Locate the cell with the specified text and output its [X, Y] center coordinate. 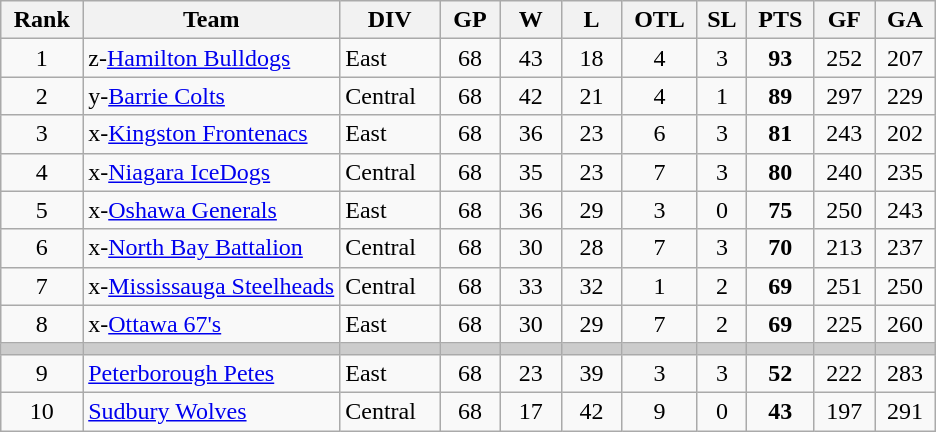
52 [780, 373]
y-Barrie Colts [212, 96]
z-Hamilton Bulldogs [212, 58]
x-Kingston Frontenacs [212, 134]
33 [530, 286]
Rank [42, 20]
W [530, 20]
260 [906, 324]
291 [906, 411]
251 [844, 286]
70 [780, 248]
10 [42, 411]
GP [470, 20]
18 [592, 58]
297 [844, 96]
Team [212, 20]
Sudbury Wolves [212, 411]
202 [906, 134]
89 [780, 96]
39 [592, 373]
229 [906, 96]
28 [592, 248]
93 [780, 58]
35 [530, 172]
8 [42, 324]
80 [780, 172]
213 [844, 248]
235 [906, 172]
81 [780, 134]
17 [530, 411]
x-Oshawa Generals [212, 210]
21 [592, 96]
197 [844, 411]
PTS [780, 20]
240 [844, 172]
237 [906, 248]
x-Ottawa 67's [212, 324]
SL [722, 20]
207 [906, 58]
5 [42, 210]
OTL [660, 20]
222 [844, 373]
252 [844, 58]
x-Mississauga Steelheads [212, 286]
GF [844, 20]
225 [844, 324]
GA [906, 20]
DIV [390, 20]
75 [780, 210]
Peterborough Petes [212, 373]
283 [906, 373]
x-North Bay Battalion [212, 248]
32 [592, 286]
L [592, 20]
x-Niagara IceDogs [212, 172]
